Output the [x, y] coordinate of the center of the cell containing the given text.  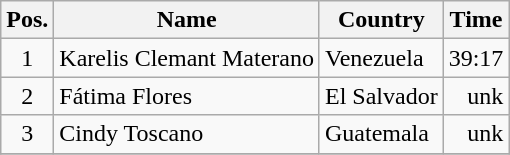
Cindy Toscano [187, 134]
Pos. [28, 20]
3 [28, 134]
El Salvador [381, 96]
Name [187, 20]
1 [28, 58]
Venezuela [381, 58]
2 [28, 96]
Fátima Flores [187, 96]
39:17 [476, 58]
Guatemala [381, 134]
Karelis Clemant Materano [187, 58]
Time [476, 20]
Country [381, 20]
